Scan for the cell matching the given text and deliver its [x, y] coordinate at center. 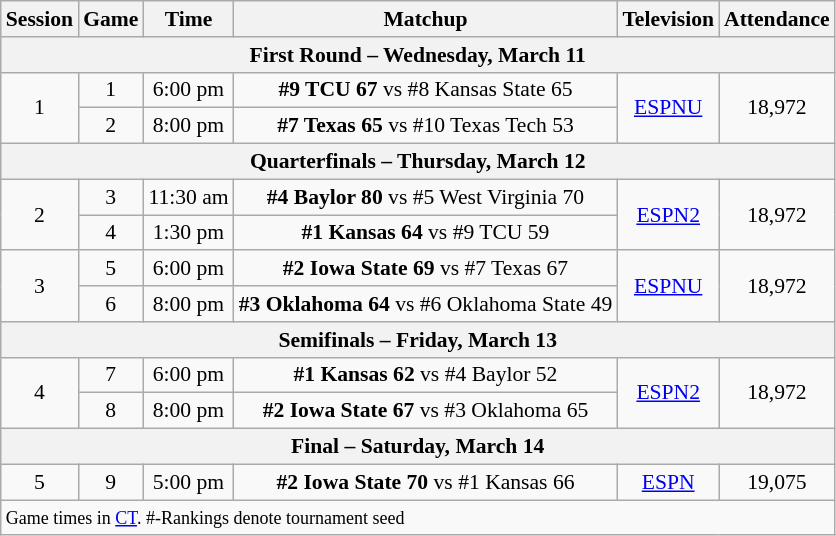
Final – Saturday, March 14 [418, 447]
#1 Kansas 64 vs #9 TCU 59 [426, 233]
#1 Kansas 62 vs #4 Baylor 52 [426, 375]
Game times in CT. #-Rankings denote tournament seed [418, 518]
7 [110, 375]
8 [110, 411]
#9 TCU 67 vs #8 Kansas State 65 [426, 90]
#7 Texas 65 vs #10 Texas Tech 53 [426, 126]
Game [110, 19]
5:00 pm [188, 482]
1:30 pm [188, 233]
#4 Baylor 80 vs #5 West Virginia 70 [426, 197]
19,075 [777, 482]
#2 Iowa State 67 vs #3 Oklahoma 65 [426, 411]
9 [110, 482]
Quarterfinals – Thursday, March 12 [418, 162]
First Round – Wednesday, March 11 [418, 55]
Attendance [777, 19]
Session [40, 19]
11:30 am [188, 197]
Time [188, 19]
Television [668, 19]
#2 Iowa State 69 vs #7 Texas 67 [426, 269]
Matchup [426, 19]
#2 Iowa State 70 vs #1 Kansas 66 [426, 482]
#3 Oklahoma 64 vs #6 Oklahoma State 49 [426, 304]
Semifinals – Friday, March 13 [418, 340]
ESPN [668, 482]
6 [110, 304]
